From the cell containing the given text, extract its center point as (X, Y) coordinate. 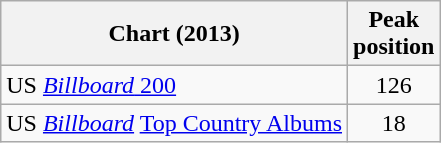
US Billboard 200 (174, 85)
Peakposition (394, 34)
US Billboard Top Country Albums (174, 123)
Chart (2013) (174, 34)
18 (394, 123)
126 (394, 85)
